Pinpoint the cell where the given text exists, returning its [X, Y] midpoint coordinate. 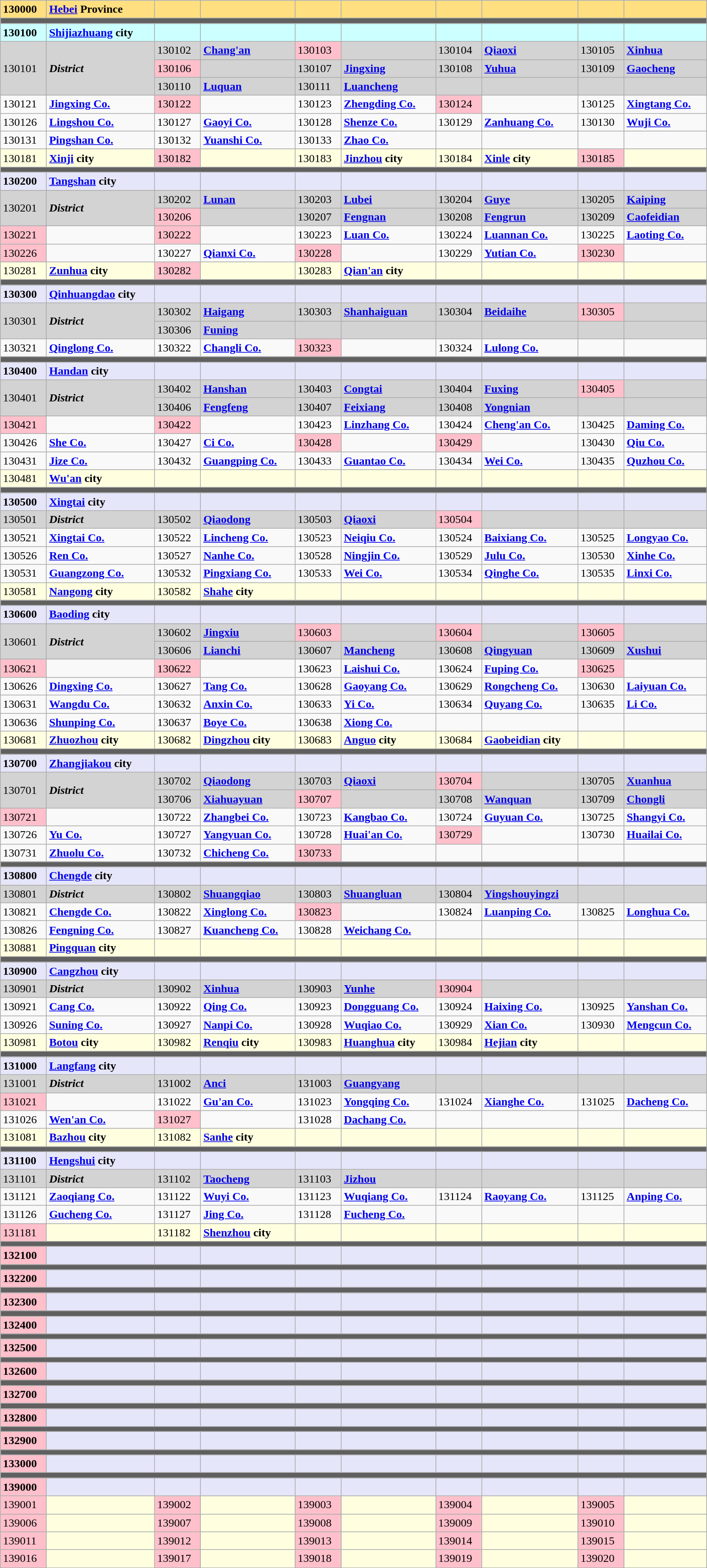
Shenze Co. [388, 122]
139019 [459, 1559]
Dachang Co. [388, 1119]
130108 [459, 68]
131023 [318, 1102]
130923 [318, 1007]
130984 [459, 1043]
130606 [178, 650]
130200 [24, 181]
130121 [24, 104]
130800 [24, 876]
Xianghe Co. [530, 1102]
Bazhou city [101, 1137]
130206 [178, 217]
139002 [178, 1505]
Ci Co. [248, 442]
130822 [178, 912]
130901 [24, 989]
131028 [318, 1119]
130101 [24, 68]
130204 [459, 199]
132300 [24, 1302]
130921 [24, 1007]
130927 [178, 1025]
132900 [24, 1441]
130228 [318, 253]
Dacheng Co. [666, 1102]
130723 [318, 817]
Wuqiang Co. [388, 1196]
Fengrun [530, 217]
130227 [178, 253]
Raoyang Co. [530, 1196]
130825 [601, 912]
139007 [178, 1523]
Lingshou Co. [101, 122]
Yuanshi Co. [248, 140]
130501 [24, 520]
Guantao Co. [388, 460]
130623 [318, 668]
Jinzhou city [388, 158]
Xinle city [530, 158]
130405 [601, 389]
130924 [459, 1007]
139015 [601, 1541]
130421 [24, 425]
Fucheng Co. [388, 1214]
Chengde city [101, 876]
Yuhua [530, 68]
130104 [459, 50]
Ren Co. [101, 555]
Wuji Co. [666, 122]
130181 [24, 158]
Shuangluan [388, 894]
130324 [459, 348]
Fengfeng [248, 407]
130626 [24, 686]
130900 [24, 971]
130929 [459, 1025]
130922 [178, 1007]
Guangzong Co. [101, 573]
130635 [601, 704]
Yunhe [388, 989]
130301 [24, 321]
Zhao Co. [388, 140]
130209 [601, 217]
130426 [24, 442]
130727 [178, 835]
130184 [459, 158]
130881 [24, 947]
130925 [601, 1007]
130604 [459, 632]
130283 [318, 271]
139001 [24, 1505]
Xiong Co. [388, 722]
130402 [178, 389]
Xinji city [101, 158]
Wu'an city [101, 479]
132100 [24, 1256]
130428 [318, 442]
131081 [24, 1137]
Wanquan [530, 799]
130582 [178, 591]
Langfang city [101, 1066]
130622 [178, 668]
130322 [178, 348]
130532 [178, 573]
130226 [24, 253]
Mengcun Co. [666, 1025]
Jize Co. [101, 460]
Laishui Co. [388, 668]
139006 [24, 1523]
130481 [24, 479]
130701 [24, 790]
130729 [459, 835]
130281 [24, 271]
Huailai Co. [666, 835]
130828 [318, 930]
139008 [318, 1523]
Huai'an Co. [388, 835]
Zunhua city [101, 271]
130303 [318, 312]
133000 [24, 1464]
130926 [24, 1025]
Gaoyi Co. [248, 122]
130433 [318, 460]
130125 [601, 104]
130733 [318, 853]
130124 [459, 104]
Laiyuan Co. [666, 686]
Kuancheng Co. [248, 930]
130321 [24, 348]
130223 [318, 235]
130122 [178, 104]
130707 [318, 799]
130229 [459, 253]
130107 [318, 68]
139020 [601, 1559]
130530 [601, 555]
130527 [178, 555]
131103 [318, 1178]
139013 [318, 1541]
130403 [318, 389]
130202 [178, 199]
131021 [24, 1102]
130632 [178, 704]
130130 [601, 122]
130111 [318, 86]
130431 [24, 460]
Taocheng [248, 1178]
Yanshan Co. [666, 1007]
Dingzhou city [248, 740]
Haigang [248, 312]
Beidaihe [530, 312]
130721 [24, 817]
130636 [24, 722]
131102 [178, 1178]
Hejian city [530, 1043]
130902 [178, 989]
131000 [24, 1066]
130700 [24, 763]
Nangong city [101, 591]
Linxi Co. [666, 573]
130624 [459, 668]
Xinhe Co. [666, 555]
131125 [601, 1196]
131100 [24, 1160]
130633 [318, 704]
130305 [601, 312]
131181 [24, 1232]
130708 [459, 799]
131026 [24, 1119]
Congtai [388, 389]
Wuqiao Co. [388, 1025]
Shangyi Co. [666, 817]
130302 [178, 312]
Yangyuan Co. [248, 835]
130100 [24, 33]
Laoting Co. [666, 235]
Weichang Co. [388, 930]
Anxin Co. [248, 704]
130726 [24, 835]
130230 [601, 253]
Wen'an Co. [101, 1119]
130827 [178, 930]
Longhua Co. [666, 912]
130183 [318, 158]
131128 [318, 1214]
130638 [318, 722]
131001 [24, 1084]
130222 [178, 235]
Jingxing Co. [101, 104]
Yu Co. [101, 835]
131101 [24, 1178]
139005 [601, 1505]
130724 [459, 817]
Jingxiu [248, 632]
130306 [178, 330]
130535 [601, 573]
Quzhou Co. [666, 460]
Zaoqiang Co. [101, 1196]
Gucheng Co. [101, 1214]
130434 [459, 460]
Kaiping [666, 199]
Zanhuang Co. [530, 122]
131123 [318, 1196]
130706 [178, 799]
Pingxiang Co. [248, 573]
130704 [459, 781]
130709 [601, 799]
Shanhaiguan [388, 312]
Botou city [101, 1043]
132200 [24, 1279]
130826 [24, 930]
130102 [178, 50]
Yingshouyingzi [530, 894]
130503 [318, 520]
130608 [459, 650]
130282 [178, 271]
Feixiang [388, 407]
Qingyuan [530, 650]
Quyang Co. [530, 704]
Zhengding Co. [388, 104]
Shahe city [248, 591]
Zhangbei Co. [248, 817]
131025 [601, 1102]
Fengnan [388, 217]
130105 [601, 50]
Luanping Co. [530, 912]
130528 [318, 555]
130722 [178, 817]
130821 [24, 912]
130504 [459, 520]
Cheng'an Co. [530, 425]
132700 [24, 1394]
130429 [459, 442]
Xingtai city [101, 502]
139018 [318, 1559]
Qiu Co. [666, 442]
Boye Co. [248, 722]
130185 [601, 158]
131124 [459, 1196]
Xushui [666, 650]
Luan Co. [388, 235]
Longyao Co. [666, 538]
130401 [24, 398]
130607 [318, 650]
Shijiazhuang city [101, 33]
130621 [24, 668]
131022 [178, 1102]
130423 [318, 425]
Xian Co. [530, 1025]
Ningjin Co. [388, 555]
Jing Co. [248, 1214]
Li Co. [666, 704]
130684 [459, 740]
130424 [459, 425]
Shenzhou city [248, 1232]
130631 [24, 704]
130304 [459, 312]
Rongcheng Co. [530, 686]
Qinglong Co. [101, 348]
Qing Co. [248, 1007]
Linzhang Co. [388, 425]
130730 [601, 835]
Haixing Co. [530, 1007]
130525 [601, 538]
130982 [178, 1043]
130123 [318, 104]
130903 [318, 989]
Lianchi [248, 650]
Nanpi Co. [248, 1025]
130205 [601, 199]
Julu Co. [530, 555]
130600 [24, 614]
130182 [178, 158]
Funing [248, 330]
Hanshan [248, 389]
Caofeidian [666, 217]
130435 [601, 460]
130629 [459, 686]
130683 [318, 740]
Jingxing [388, 68]
131024 [459, 1102]
130625 [601, 668]
Chang'an [248, 50]
Suning Co. [101, 1025]
132800 [24, 1418]
130425 [601, 425]
Yutian Co. [530, 253]
130323 [318, 348]
130801 [24, 894]
130681 [24, 740]
132500 [24, 1348]
131126 [24, 1214]
130703 [318, 781]
130126 [24, 122]
Hengshui city [101, 1160]
130300 [24, 294]
131127 [178, 1214]
Qinhuangdao city [101, 294]
130221 [24, 235]
130529 [459, 555]
131182 [178, 1232]
Hebei Province [101, 9]
Gaobeidian city [530, 740]
Wangdu Co. [101, 704]
Dingxing Co. [101, 686]
130526 [24, 555]
Yongqing Co. [388, 1102]
130127 [178, 122]
130983 [318, 1043]
Wuyi Co. [248, 1196]
Zhangjiakou city [101, 763]
Chicheng Co. [248, 853]
139016 [24, 1559]
130131 [24, 140]
Pingshan Co. [101, 140]
139014 [459, 1541]
Lulong Co. [530, 348]
Renqiu city [248, 1043]
Gaocheng [666, 68]
Zhuozhou city [101, 740]
130109 [601, 68]
130000 [24, 9]
130521 [24, 538]
131121 [24, 1196]
131003 [318, 1084]
Shunping Co. [101, 722]
130627 [178, 686]
Qinghe Co. [530, 573]
130110 [178, 86]
Gaoyang Co. [388, 686]
130581 [24, 591]
Jizhou [388, 1178]
Gu'an Co. [248, 1102]
Fengning Co. [101, 930]
Nanhe Co. [248, 555]
130609 [601, 650]
130225 [601, 235]
130408 [459, 407]
130732 [178, 853]
She Co. [101, 442]
130824 [459, 912]
139012 [178, 1541]
130404 [459, 389]
Guye [530, 199]
130802 [178, 894]
Shuangqiao [248, 894]
Cangzhou city [101, 971]
130705 [601, 781]
Lubei [388, 199]
Tang Co. [248, 686]
130129 [459, 122]
130203 [318, 199]
Luancheng [388, 86]
131082 [178, 1137]
130602 [178, 632]
Tangshan city [101, 181]
Handan city [101, 371]
Xingtai Co. [101, 538]
Kangbao Co. [388, 817]
132400 [24, 1325]
130128 [318, 122]
130601 [24, 641]
139011 [24, 1541]
130803 [318, 894]
Qian'an city [388, 271]
139017 [178, 1559]
Guangyang [388, 1084]
130207 [318, 217]
130630 [601, 686]
130524 [459, 538]
Xiahuayuan [248, 799]
130823 [318, 912]
130634 [459, 704]
130201 [24, 208]
Fuxing [530, 389]
Chengde Co. [101, 912]
130502 [178, 520]
130637 [178, 722]
Huanghua city [388, 1043]
139000 [24, 1487]
132600 [24, 1371]
Zhuolu Co. [101, 853]
130208 [459, 217]
Dongguang Co. [388, 1007]
Lunan [248, 199]
Daming Co. [666, 425]
Qianxi Co. [248, 253]
130522 [178, 538]
Cang Co. [101, 1007]
130430 [601, 442]
130400 [24, 371]
Luannan Co. [530, 235]
139009 [459, 1523]
130500 [24, 502]
Sanhe city [248, 1137]
130103 [318, 50]
130702 [178, 781]
131122 [178, 1196]
130523 [318, 538]
Luquan [248, 86]
130531 [24, 573]
Chongli [666, 799]
130728 [318, 835]
130132 [178, 140]
Fuping Co. [530, 668]
Guangping Co. [248, 460]
Anci [248, 1084]
Anping Co. [666, 1196]
130533 [318, 573]
130605 [601, 632]
Yi Co. [388, 704]
130224 [459, 235]
Changli Co. [248, 348]
Xingtang Co. [666, 104]
Xinglong Co. [248, 912]
130928 [318, 1025]
Xuanhua [666, 781]
130427 [178, 442]
Guyuan Co. [530, 817]
139004 [459, 1505]
Pingquan city [101, 947]
130628 [318, 686]
130731 [24, 853]
131027 [178, 1119]
130930 [601, 1025]
130406 [178, 407]
130904 [459, 989]
130725 [601, 817]
Baixiang Co. [530, 538]
130682 [178, 740]
130432 [178, 460]
Anguo city [388, 740]
130804 [459, 894]
Neiqiu Co. [388, 538]
130534 [459, 573]
130133 [318, 140]
130603 [318, 632]
130407 [318, 407]
139003 [318, 1505]
Mancheng [388, 650]
139010 [601, 1523]
130981 [24, 1043]
Baoding city [101, 614]
Yongnian [530, 407]
131002 [178, 1084]
130106 [178, 68]
130422 [178, 425]
Lincheng Co. [248, 538]
